Locate the cell with the specified text and output its [x, y] center coordinate. 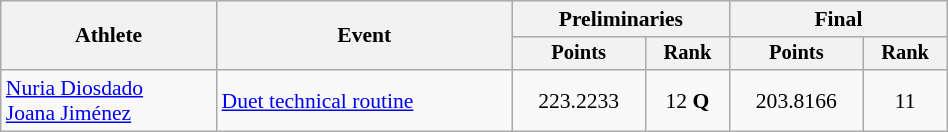
Final [839, 19]
223.2233 [578, 100]
Athlete [109, 36]
11 [905, 100]
12 Q [687, 100]
Duet technical routine [365, 100]
Preliminaries [621, 19]
Event [365, 36]
203.8166 [796, 100]
Nuria DiosdadoJoana Jiménez [109, 100]
